Identify which cell holds the provided text, then report its (X, Y) central coordinate. 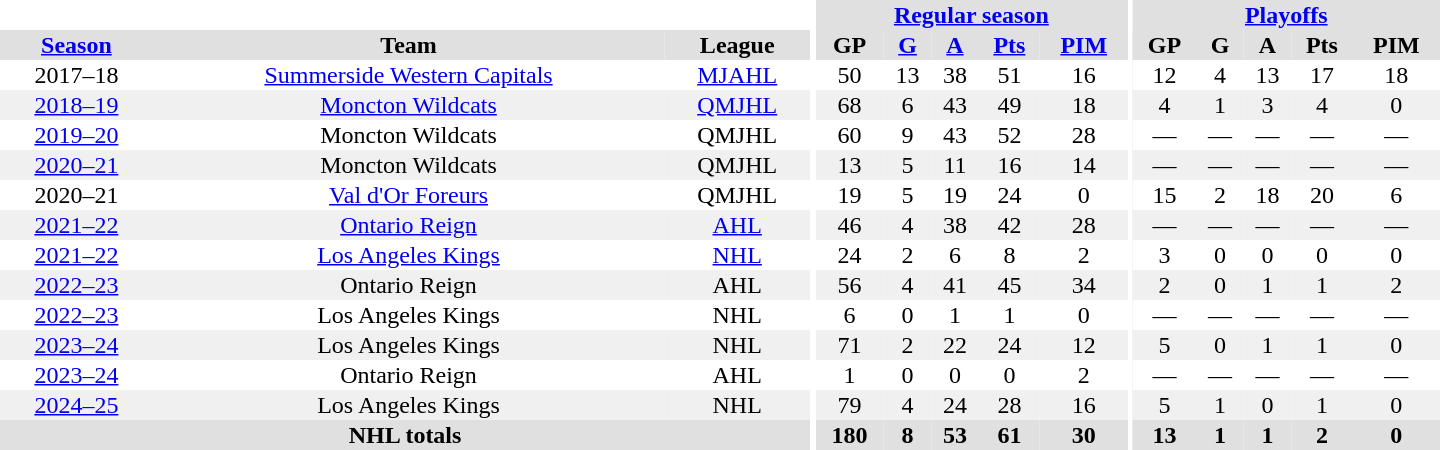
42 (1010, 225)
MJAHL (737, 75)
14 (1084, 165)
46 (849, 225)
Val d'Or Foreurs (409, 195)
61 (1010, 435)
17 (1322, 75)
52 (1010, 135)
NHL totals (405, 435)
2017–18 (76, 75)
Team (409, 45)
2019–20 (76, 135)
2024–25 (76, 405)
56 (849, 285)
45 (1010, 285)
49 (1010, 105)
50 (849, 75)
2018–19 (76, 105)
51 (1010, 75)
22 (954, 345)
30 (1084, 435)
71 (849, 345)
Season (76, 45)
41 (954, 285)
15 (1165, 195)
Regular season (971, 15)
Summerside Western Capitals (409, 75)
20 (1322, 195)
11 (954, 165)
9 (908, 135)
53 (954, 435)
34 (1084, 285)
68 (849, 105)
Playoffs (1286, 15)
79 (849, 405)
180 (849, 435)
60 (849, 135)
League (737, 45)
